Provide the (X, Y) coordinate of the cell's center where the given text is located.  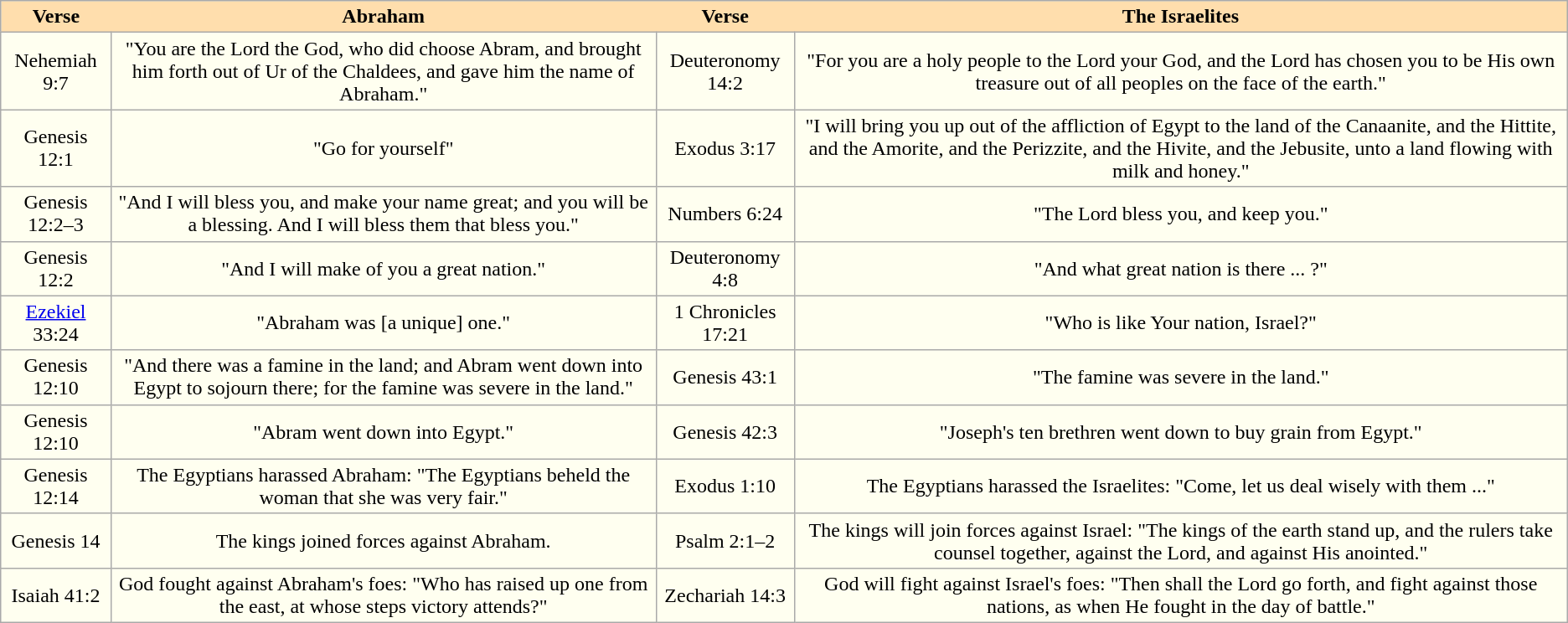
Genesis 12:2–3 (55, 214)
Exodus 1:10 (725, 486)
Zechariah 14:3 (725, 595)
Genesis 42:3 (725, 432)
Psalm 2:1–2 (725, 541)
"And I will make of you a great nation." (384, 268)
"Go for yourself" (384, 148)
"Joseph's ten brethren went down to buy grain from Egypt." (1181, 432)
"For you are a holy people to the Lord your God, and the Lord has chosen you to be His own treasure out of all peoples on the face of the earth." (1181, 71)
"The Lord bless you, and keep you." (1181, 214)
Isaiah 41:2 (55, 595)
God will fight against Israel's foes: "Then shall the Lord go forth, and fight against those nations, as when He fought in the day of battle." (1181, 595)
"And I will bless you, and make your name great; and you will be a blessing. And I will bless them that bless you." (384, 214)
Genesis 12:2 (55, 268)
Abraham (384, 17)
The Israelites (1181, 17)
God fought against Abraham's foes: "Who has raised up one from the east, at whose steps victory attends?" (384, 595)
Ezekiel 33:24 (55, 323)
Deuteronomy 14:2 (725, 71)
Deuteronomy 4:8 (725, 268)
"The famine was severe in the land." (1181, 377)
"You are the Lord the God, who did choose Abram, and brought him forth out of Ur of the Chaldees, and gave him the name of Abraham." (384, 71)
"Who is like Your nation, Israel?" (1181, 323)
Genesis 12:14 (55, 486)
Numbers 6:24 (725, 214)
1 Chronicles 17:21 (725, 323)
Nehemiah 9:7 (55, 71)
"And there was a famine in the land; and Abram went down into Egypt to sojourn there; for the famine was severe in the land." (384, 377)
The Egyptians harassed the Israelites: "Come, let us deal wisely with them ..." (1181, 486)
"And what great nation is there ... ?" (1181, 268)
The Egyptians harassed Abraham: "The Egyptians beheld the woman that she was very fair." (384, 486)
The kings joined forces against Abraham. (384, 541)
"Abraham was [a unique] one." (384, 323)
Genesis 43:1 (725, 377)
Genesis 12:1 (55, 148)
Exodus 3:17 (725, 148)
Genesis 14 (55, 541)
"Abram went down into Egypt." (384, 432)
